For the text-containing cell, return its midpoint in [x, y] coordinate format. 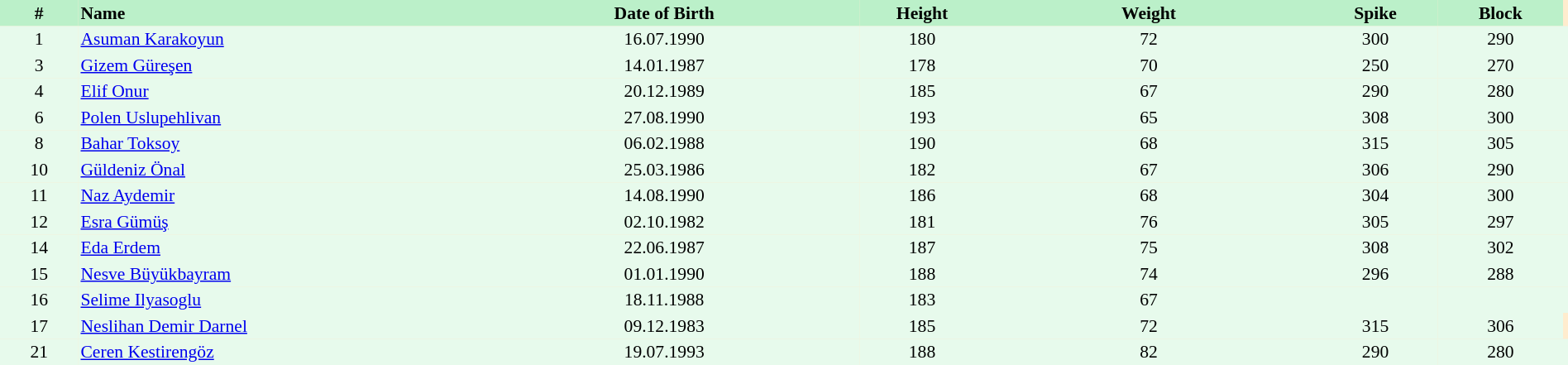
Gizem Güreşen [273, 65]
Naz Aydemir [273, 195]
270 [1500, 65]
280 [1500, 91]
Name [273, 13]
Selime Ilyasoglu [273, 300]
76 [1150, 222]
02.10.1982 [664, 222]
288 [1500, 274]
188 [921, 274]
75 [1150, 248]
06.02.1988 [664, 144]
178 [921, 65]
Height [921, 13]
10 [39, 170]
4 [39, 91]
22.06.1987 [664, 248]
25.03.1986 [664, 170]
Date of Birth [664, 13]
14.01.1987 [664, 65]
09.12.1983 [664, 326]
297 [1500, 222]
296 [1374, 274]
Block [1500, 13]
11 [39, 195]
01.01.1990 [664, 274]
14.08.1990 [664, 195]
74 [1150, 274]
18.11.1988 [664, 300]
12 [39, 222]
Güldeniz Önal [273, 170]
15 [39, 274]
16.07.1990 [664, 40]
1 [39, 40]
Weight [1150, 13]
Eda Erdem [273, 248]
187 [921, 248]
182 [921, 170]
193 [921, 118]
181 [921, 222]
6 [39, 118]
Nesve Büyükbayram [273, 274]
17 [39, 326]
180 [921, 40]
304 [1374, 195]
Neslihan Demir Darnel [273, 326]
Esra Gümüş [273, 222]
Polen Uslupehlivan [273, 118]
190 [921, 144]
14 [39, 248]
27.08.1990 [664, 118]
20.12.1989 [664, 91]
8 [39, 144]
70 [1150, 65]
Bahar Toksoy [273, 144]
183 [921, 300]
Elif Onur [273, 91]
3 [39, 65]
16 [39, 300]
250 [1374, 65]
65 [1150, 118]
186 [921, 195]
Asuman Karakoyun [273, 40]
# [39, 13]
Spike [1374, 13]
302 [1500, 248]
